Locate the cell with the specified text and output its [x, y] center coordinate. 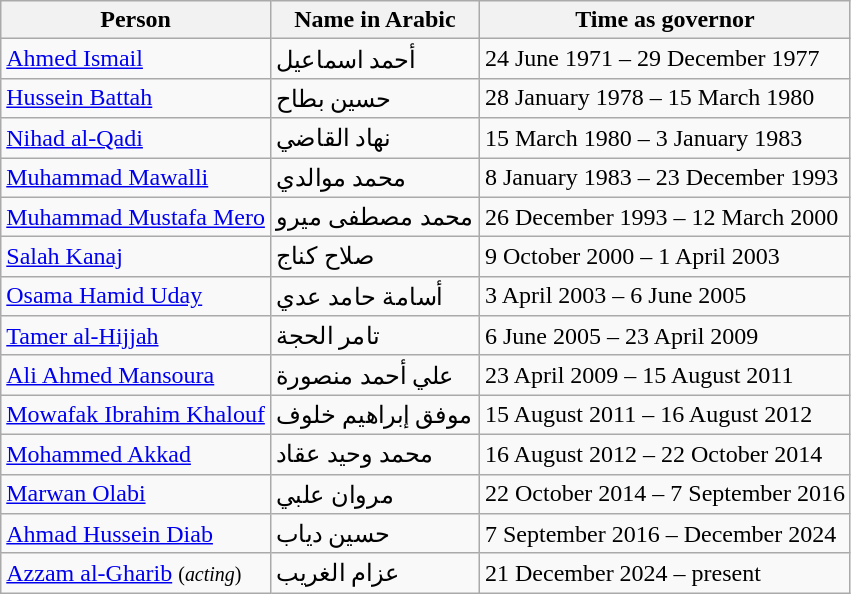
Muhammad Mustafa Mero [136, 217]
Mowafak Ibrahim Khalouf [136, 415]
Ali Ahmed Mansoura [136, 375]
Ahmed Ismail [136, 59]
Muhammad Mawalli [136, 178]
6 June 2005 – 23 April 2009 [664, 336]
تامر الحجة [374, 336]
Hussein Battah [136, 98]
علي أحمد منصورة [374, 375]
Marwan Olabi [136, 494]
Time as governor [664, 20]
21 December 2024 – present [664, 573]
نهاد القاضي [374, 138]
23 April 2009 – 15 August 2011 [664, 375]
16 August 2012 – 22 October 2014 [664, 454]
24 June 1971 – 29 December 1977 [664, 59]
Person [136, 20]
Tamer al-Hijjah [136, 336]
Azzam al-Gharib (acting) [136, 573]
15 August 2011 – 16 August 2012 [664, 415]
موفق إبراهيم خلوف [374, 415]
حسين دياب [374, 534]
9 October 2000 – 1 April 2003 [664, 257]
22 October 2014 – 7 September 2016 [664, 494]
محمد مصطفى ميرو [374, 217]
أحمد اسماعيل [374, 59]
Mohammed Akkad [136, 454]
أسامة حامد عدي [374, 296]
8 January 1983 – 23 December 1993 [664, 178]
15 March 1980 – 3 January 1983 [664, 138]
محمد موالدي [374, 178]
28 January 1978 – 15 March 1980 [664, 98]
حسين بطاح [374, 98]
Osama Hamid Uday [136, 296]
صلاح كناج [374, 257]
مروان علبي [374, 494]
Ahmad Hussein Diab [136, 534]
3 April 2003 – 6 June 2005 [664, 296]
7 September 2016 – December 2024 [664, 534]
Nihad al-Qadi [136, 138]
عزام الغريب [374, 573]
Name in Arabic [374, 20]
26 December 1993 – 12 March 2000 [664, 217]
Salah Kanaj [136, 257]
محمد وحيد عقاد [374, 454]
